Capture the cell that displays the provided text and extract its [X, Y] central coordinate. 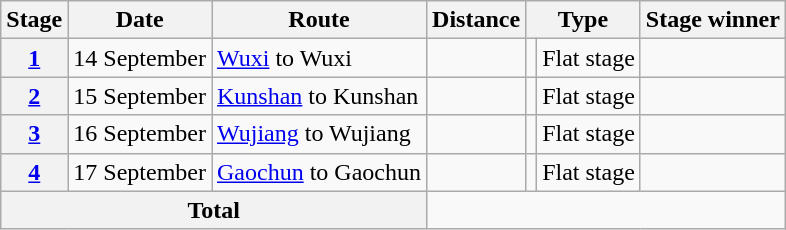
Gaochun to Gaochun [320, 172]
Type [584, 20]
16 September [140, 134]
1 [34, 58]
Route [320, 20]
Wujiang to Wujiang [320, 134]
Distance [476, 20]
2 [34, 96]
Kunshan to Kunshan [320, 96]
Total [214, 210]
Wuxi to Wuxi [320, 58]
3 [34, 134]
17 September [140, 172]
Date [140, 20]
Stage [34, 20]
15 September [140, 96]
14 September [140, 58]
Stage winner [712, 20]
4 [34, 172]
